Output the [X, Y] coordinate of the center of the cell containing the given text.  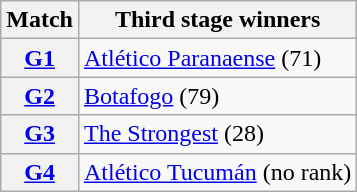
G4 [40, 172]
The Strongest (28) [217, 134]
Botafogo (79) [217, 96]
Match [40, 20]
Atlético Paranaense (71) [217, 58]
G3 [40, 134]
Atlético Tucumán (no rank) [217, 172]
G2 [40, 96]
G1 [40, 58]
Third stage winners [217, 20]
